For the text-containing cell, return its midpoint in (X, Y) coordinate format. 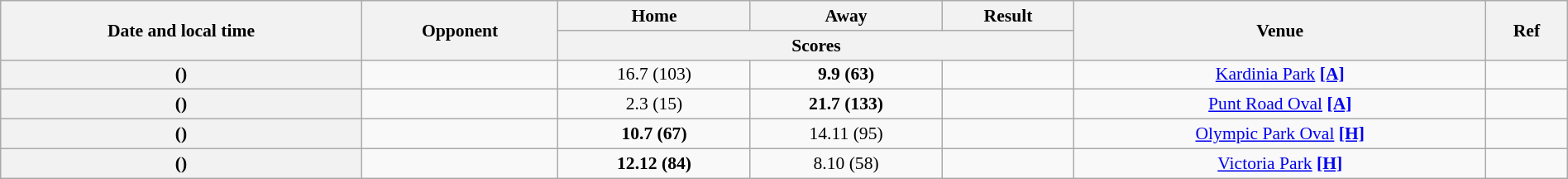
Result (1008, 16)
12.12 (84) (654, 163)
Scores (816, 46)
Away (846, 16)
Opponent (460, 30)
Date and local time (181, 30)
8.10 (58) (846, 163)
Ref (1527, 30)
Olympic Park Oval [H] (1280, 134)
10.7 (67) (654, 134)
16.7 (103) (654, 75)
Venue (1280, 30)
Victoria Park [H] (1280, 163)
9.9 (63) (846, 75)
Kardinia Park [A] (1280, 75)
14.11 (95) (846, 134)
21.7 (133) (846, 104)
2.3 (15) (654, 104)
Home (654, 16)
Punt Road Oval [A] (1280, 104)
